Return the (X, Y) coordinate for the center point of the cell that contains the specified text.  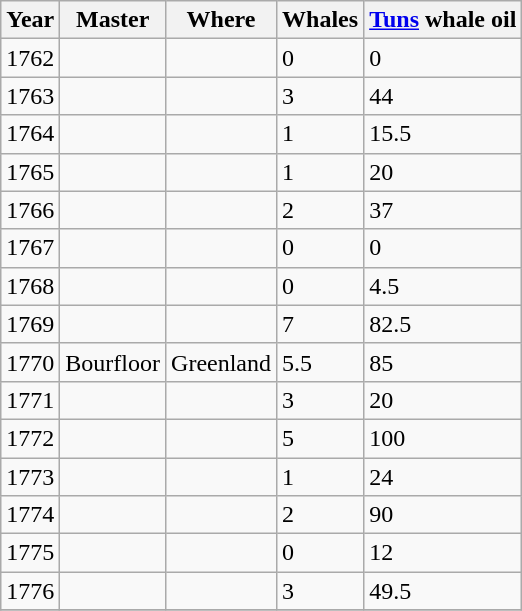
1764 (30, 134)
7 (320, 324)
1773 (30, 477)
1775 (30, 553)
Year (30, 20)
37 (443, 210)
Tuns whale oil (443, 20)
1770 (30, 362)
1774 (30, 515)
90 (443, 515)
1771 (30, 400)
5 (320, 438)
24 (443, 477)
1766 (30, 210)
1768 (30, 286)
82.5 (443, 324)
Whales (320, 20)
1767 (30, 248)
Where (222, 20)
1762 (30, 58)
100 (443, 438)
5.5 (320, 362)
Greenland (222, 362)
49.5 (443, 591)
12 (443, 553)
1765 (30, 172)
Bourfloor (113, 362)
Master (113, 20)
15.5 (443, 134)
1763 (30, 96)
85 (443, 362)
1769 (30, 324)
1776 (30, 591)
4.5 (443, 286)
1772 (30, 438)
44 (443, 96)
